Output the (X, Y) coordinate of the center of the cell containing the given text.  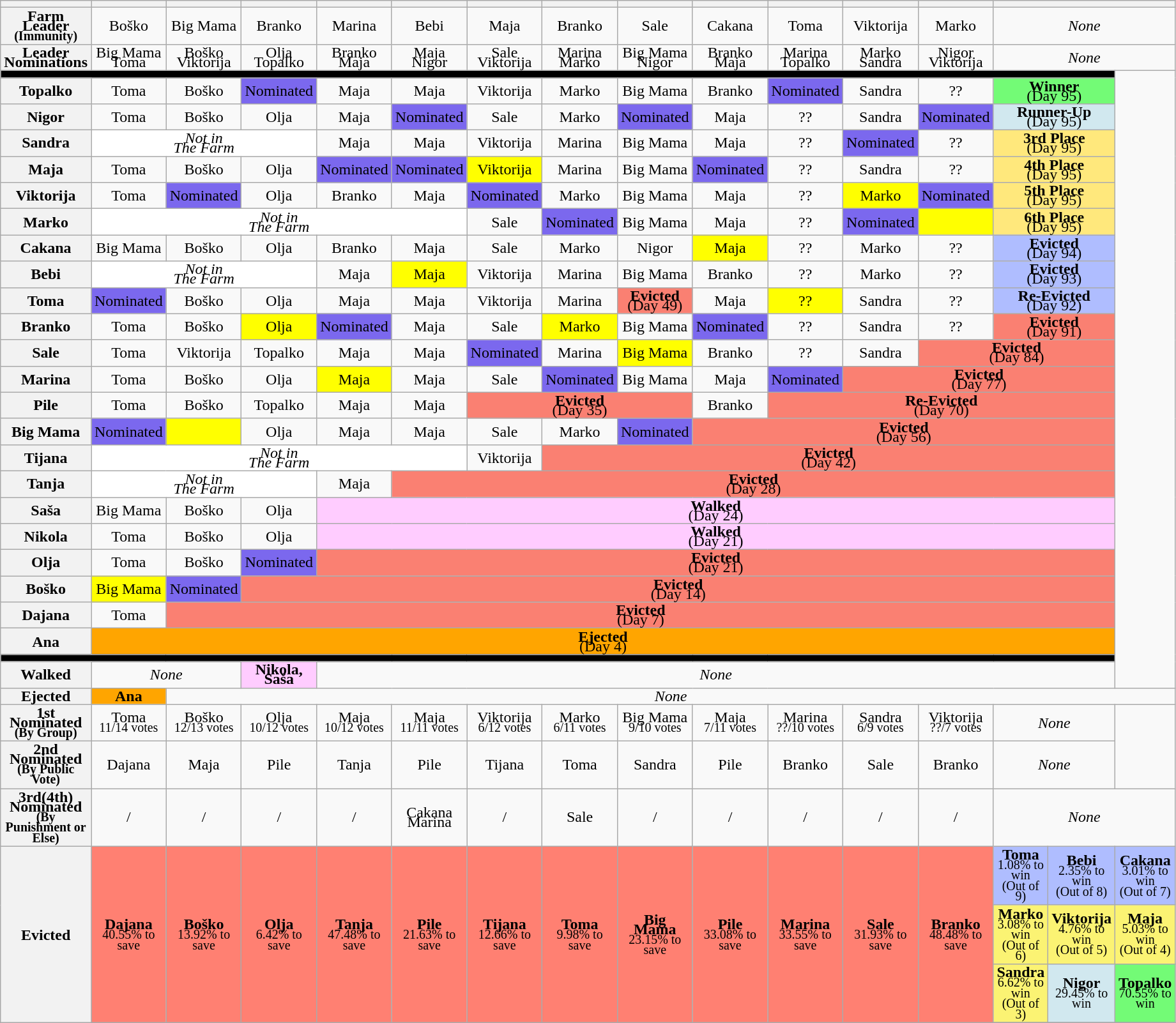
Sale31.93% to save (881, 934)
Maja11/11 votes (429, 723)
Evicted (Day 49) (655, 300)
Pile33.08% to save (730, 934)
Walked (Day 24) (716, 510)
Boško12/13 votes (204, 723)
BoškoViktorija (204, 57)
Olja6.42% to save (279, 934)
Ejected (46, 696)
NigorViktorija (956, 57)
Winner (Day 95) (1054, 91)
Bebi2.35% to win(Out of 8) (1082, 875)
Evicted (Day 21) (716, 563)
Viktorija??/7 votes (956, 723)
Maja10/12 votes (355, 723)
Evicted (Day 28) (753, 484)
Marina33.55% to save (806, 934)
Farm Leader(Immunity) (46, 26)
Marko6/11 votes (580, 723)
Re-Evicted (Day 70) (942, 405)
Cakana3.01% to win(Out of 7) (1145, 875)
Re-Evicted (Day 92) (1054, 300)
Branko48.48% to save (956, 934)
Viktorija4.76% to win(Out of 5) (1082, 934)
Big MamaToma (128, 57)
Boško13.92% to save (204, 934)
Maja7/11 votes (730, 723)
Marko3.08% to win(Out of 6) (1021, 934)
OljaTopalko (279, 57)
Pile21.63% to save (429, 934)
Dajana40.55% to save (128, 934)
Runner-Up (Day 95) (1054, 117)
Topalko70.55% to win (1145, 993)
SaleViktorija (505, 57)
Nikola (46, 536)
Evicted (Day 35) (580, 405)
Saša (46, 510)
Evicted (Day 14) (678, 589)
1st Nominated(By Group) (46, 723)
3rd(4th) Nominated(By Punishment or Else) (46, 817)
MarinaTopalko (806, 57)
Tijana12.66% to save (505, 934)
Olja10/12 votes (279, 723)
Evicted (Day 91) (1054, 327)
Evicted (Day 42) (829, 457)
MajaNigor (429, 57)
Evicted (Day 94) (1054, 248)
Evicted (Day 93) (1054, 275)
Evicted (Day 7) (640, 616)
Maja5.03% to win(Out of 4) (1145, 934)
4th Place (Day 95) (1054, 170)
Ejected (Day 4) (603, 641)
6th Place (Day 95) (1054, 222)
Toma1.08% to win(Out of 9) (1021, 875)
Nikola, Saša (279, 674)
Evicted (Day 77) (979, 379)
Toma11/14 votes (128, 723)
Sandra 6.62% to win(Out of 3) (1021, 993)
Sandra6/9 votes (881, 723)
Big Mama23.15% to save (655, 934)
Evicted (Day 56) (903, 432)
3rd Place (Day 95) (1054, 143)
Tanja47.48% to save (355, 934)
Viktorija6/12 votes (505, 723)
Big Mama9/10 votes (655, 723)
Cakana Marina (429, 817)
2nd Nominated(By Public Vote) (46, 765)
Big MamaNigor (655, 57)
Walked (46, 674)
Marina??/10 votes (806, 723)
5th Place (Day 95) (1054, 195)
Walked (Day 21) (716, 536)
Evicted (46, 934)
MarkoSandra (881, 57)
Leader Nominations (46, 57)
Nigor29.45% to win (1082, 993)
MarinaMarko (580, 57)
Evicted (Day 84) (1016, 352)
Toma9.98% to save (580, 934)
